From the cell containing the given text, extract its center point as (X, Y) coordinate. 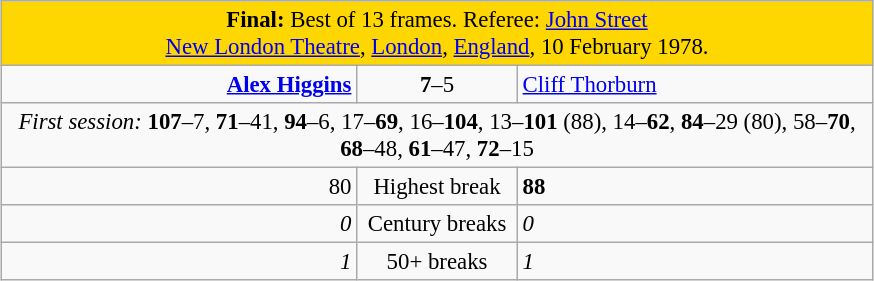
88 (695, 187)
Century breaks (438, 224)
Alex Higgins (179, 85)
First session: 107–7, 71–41, 94–6, 17–69, 16–104, 13–101 (88), 14–62, 84–29 (80), 58–70, 68–48, 61–47, 72–15 (437, 136)
Cliff Thorburn (695, 85)
Highest break (438, 187)
7–5 (438, 85)
80 (179, 187)
50+ breaks (438, 262)
Final: Best of 13 frames. Referee: John StreetNew London Theatre, London, England, 10 February 1978. (437, 34)
